Find where the given text appears and provide that cell's center as (X, Y) coordinate. 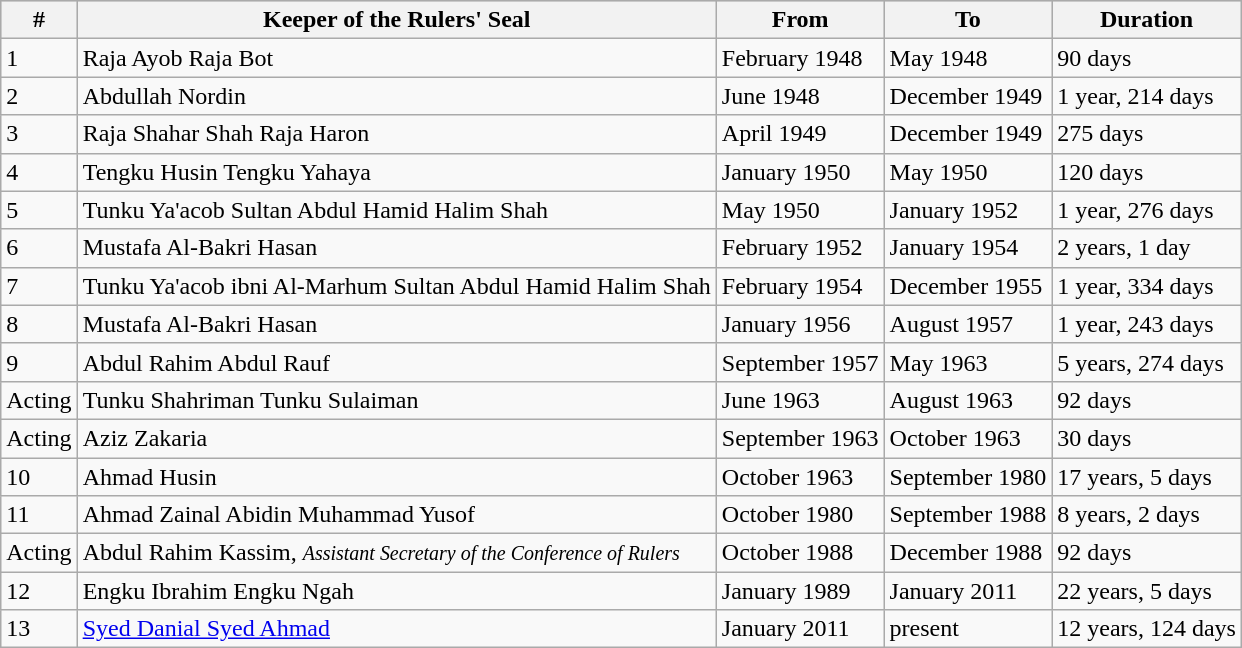
Raja Shahar Shah Raja Haron (396, 134)
9 (39, 362)
# (39, 20)
February 1954 (800, 286)
1 (39, 58)
Abdul Rahim Kassim, Assistant Secretary of the Conference of Rulers (396, 553)
September 1963 (800, 438)
February 1948 (800, 58)
4 (39, 172)
February 1952 (800, 248)
8 (39, 324)
January 1954 (968, 248)
January 1956 (800, 324)
Raja Ayob Raja Bot (396, 58)
April 1949 (800, 134)
12 (39, 591)
1 year, 243 days (1147, 324)
5 years, 274 days (1147, 362)
8 years, 2 days (1147, 515)
2 (39, 96)
7 (39, 286)
Duration (1147, 20)
June 1948 (800, 96)
120 days (1147, 172)
3 (39, 134)
Abdullah Nordin (396, 96)
Tunku Ya'acob Sultan Abdul Hamid Halim Shah (396, 210)
22 years, 5 days (1147, 591)
Tengku Husin Tengku Yahaya (396, 172)
Tunku Shahriman Tunku Sulaiman (396, 400)
11 (39, 515)
September 1957 (800, 362)
Abdul Rahim Abdul Rauf (396, 362)
2 years, 1 day (1147, 248)
September 1980 (968, 477)
275 days (1147, 134)
13 (39, 629)
1 year, 214 days (1147, 96)
Syed Danial Syed Ahmad (396, 629)
To (968, 20)
6 (39, 248)
5 (39, 210)
August 1963 (968, 400)
Engku Ibrahim Engku Ngah (396, 591)
October 1988 (800, 553)
Ahmad Zainal Abidin Muhammad Yusof (396, 515)
1 year, 276 days (1147, 210)
Tunku Ya'acob ibni Al-Marhum Sultan Abdul Hamid Halim Shah (396, 286)
90 days (1147, 58)
May 1963 (968, 362)
October 1980 (800, 515)
January 1950 (800, 172)
June 1963 (800, 400)
1 year, 334 days (1147, 286)
10 (39, 477)
December 1955 (968, 286)
30 days (1147, 438)
December 1988 (968, 553)
September 1988 (968, 515)
May 1948 (968, 58)
17 years, 5 days (1147, 477)
August 1957 (968, 324)
January 1989 (800, 591)
Keeper of the Rulers' Seal (396, 20)
present (968, 629)
Aziz Zakaria (396, 438)
From (800, 20)
Ahmad Husin (396, 477)
12 years, 124 days (1147, 629)
January 1952 (968, 210)
